Determine the (X, Y) coordinate at the center of the cell enclosing the given text.  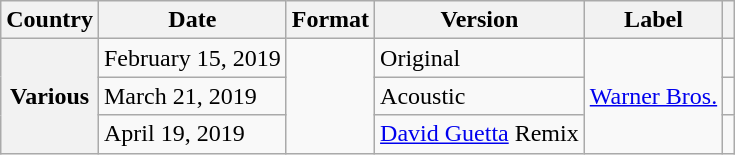
David Guetta Remix (480, 134)
Country (50, 20)
Format (330, 20)
Various (50, 96)
April 19, 2019 (192, 134)
Date (192, 20)
Acoustic (480, 96)
February 15, 2019 (192, 58)
Original (480, 58)
Label (653, 20)
Warner Bros. (653, 96)
Version (480, 20)
March 21, 2019 (192, 96)
